For the text-containing cell, return its midpoint in (X, Y) coordinate format. 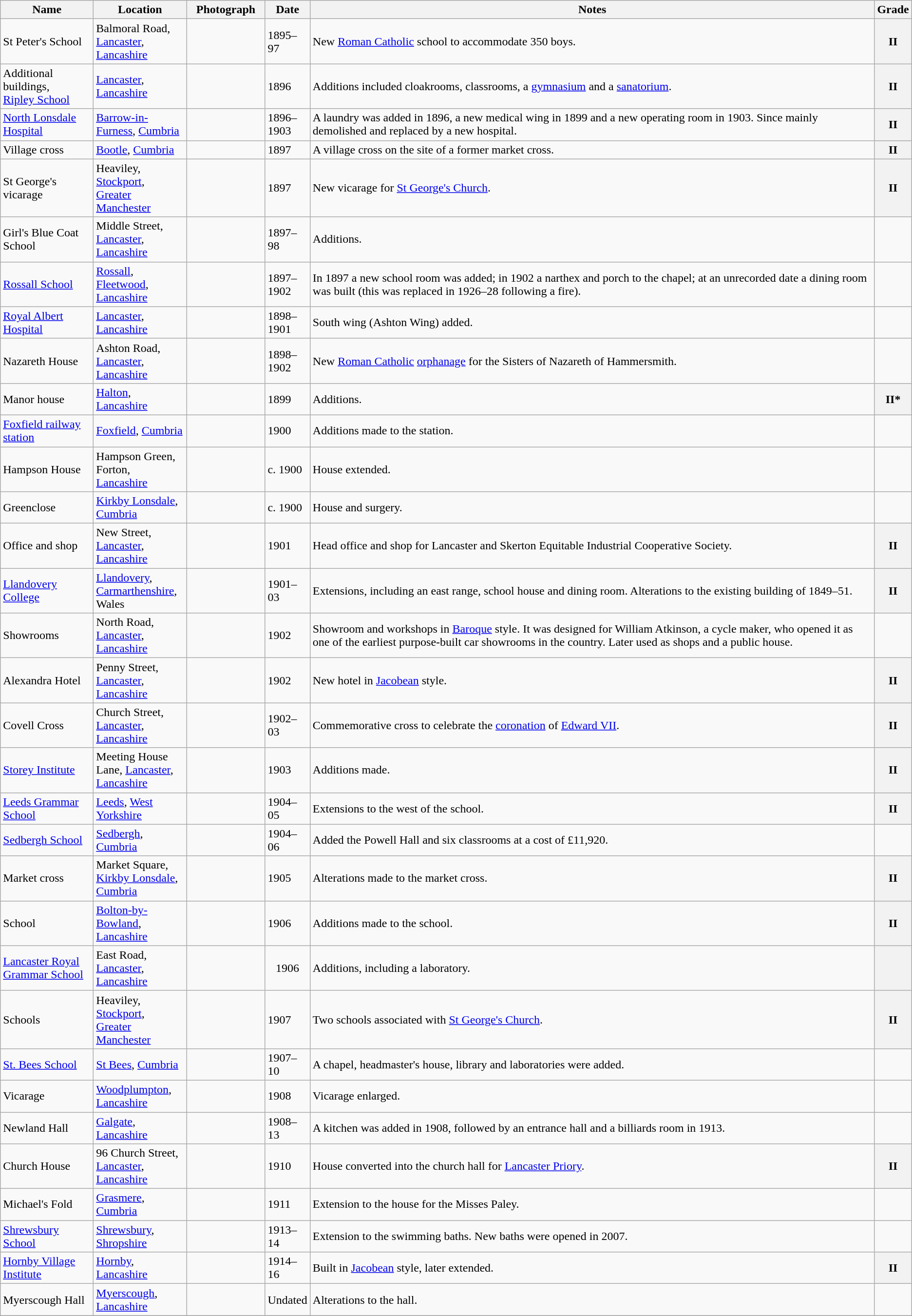
Halton, Lancashire (140, 399)
1908–13 (287, 1128)
Name (47, 10)
Meeting House Lane, Lancaster, Lancashire (140, 770)
Leeds, West Yorkshire (140, 808)
1901 (287, 546)
East Road, Lancaster, Lancashire (140, 968)
Storey Institute (47, 770)
North Lonsdale Hospital (47, 125)
Alterations to the hall. (592, 1299)
1911 (287, 1205)
Nazareth House (47, 361)
1914–16 (287, 1268)
1899 (287, 399)
Bootle, Cumbria (140, 150)
Vicarage enlarged. (592, 1096)
Foxfield, Cumbria (140, 431)
Lancaster Royal Grammar School (47, 968)
Showrooms (47, 636)
Alexandra Hotel (47, 680)
1900 (287, 431)
Llandovery College (47, 591)
Alterations made to the market cross. (592, 878)
St Peter's School (47, 41)
South wing (Ashton Wing) added. (592, 323)
Head office and shop for Lancaster and Skerton Equitable Industrial Cooperative Society. (592, 546)
Office and shop (47, 546)
Newland Hall (47, 1128)
Church House (47, 1166)
Additions made to the school. (592, 923)
Woodplumpton, Lancashire (140, 1096)
Grade (893, 10)
St George's vicarage (47, 188)
1908 (287, 1096)
A chapel, headmaster's house, library and laboratories were added. (592, 1064)
Market cross (47, 878)
Additions made to the station. (592, 431)
Additions included cloakrooms, classrooms, a gymnasium and a sanatorium. (592, 86)
Built in Jacobean style, later extended. (592, 1268)
Llandovery, Carmarthenshire, Wales (140, 591)
Michael's Fold (47, 1205)
Grasmere, Cumbria (140, 1205)
Hornby Village Institute (47, 1268)
Manor house (47, 399)
Greenclose (47, 508)
Barrow-in-Furness, Cumbria (140, 125)
1901–03 (287, 591)
New Roman Catholic school to accommodate 350 boys. (592, 41)
Village cross (47, 150)
1895–97 (287, 41)
Hornby, Lancashire (140, 1268)
Sedbergh, Cumbria (140, 840)
1913–14 (287, 1236)
Leeds Grammar School (47, 808)
New hotel in Jacobean style. (592, 680)
Penny Street, Lancaster, Lancashire (140, 680)
Market Square, Kirkby Lonsdale, Cumbria (140, 878)
Galgate, Lancashire (140, 1128)
A laundry was added in 1896, a new medical wing in 1899 and a new operating room in 1903. Since mainly demolished and replaced by a new hospital. (592, 125)
Two schools associated with St George's Church. (592, 1020)
Extensions to the west of the school. (592, 808)
House converted into the church hall for Lancaster Priory. (592, 1166)
Additions made. (592, 770)
Extensions, including an east range, school house and dining room. Alterations to the existing building of 1849–51. (592, 591)
Covell Cross (47, 725)
1910 (287, 1166)
Hampson Green, Forton, Lancashire (140, 469)
1896 (287, 86)
96 Church Street, Lancaster, Lancashire (140, 1166)
1898–1901 (287, 323)
Royal Albert Hospital (47, 323)
Vicarage (47, 1096)
Schools (47, 1020)
Sedbergh School (47, 840)
North Road, Lancaster, Lancashire (140, 636)
Church Street, Lancaster, Lancashire (140, 725)
1904–06 (287, 840)
1898–1902 (287, 361)
Extension to the swimming baths. New baths were opened in 2007. (592, 1236)
Commemorative cross to celebrate the coronation of Edward VII. (592, 725)
Additional buildings,Ripley School (47, 86)
St. Bees School (47, 1064)
1897–98 (287, 239)
1897–1902 (287, 284)
Myerscough Hall (47, 1299)
Photograph (226, 10)
Foxfield railway station (47, 431)
Undated (287, 1299)
Additions, including a laboratory. (592, 968)
Date (287, 10)
1907–10 (287, 1064)
Ashton Road, Lancaster, Lancashire (140, 361)
Hampson House (47, 469)
St Bees, Cumbria (140, 1064)
Location (140, 10)
New Roman Catholic orphanage for the Sisters of Nazareth of Hammersmith. (592, 361)
Girl's Blue Coat School (47, 239)
Balmoral Road, Lancaster, Lancashire (140, 41)
Shrewsbury School (47, 1236)
New vicarage for St George's Church. (592, 188)
House and surgery. (592, 508)
1902–03 (287, 725)
Bolton-by-Bowland, Lancashire (140, 923)
1896–1903 (287, 125)
II* (893, 399)
1905 (287, 878)
1907 (287, 1020)
House extended. (592, 469)
Notes (592, 10)
A village cross on the site of a former market cross. (592, 150)
Rossall School (47, 284)
Extension to the house for the Misses Paley. (592, 1205)
School (47, 923)
Rossall, Fleetwood, Lancashire (140, 284)
Shrewsbury, Shropshire (140, 1236)
New Street, Lancaster, Lancashire (140, 546)
Added the Powell Hall and six classrooms at a cost of £11,920. (592, 840)
Middle Street, Lancaster, Lancashire (140, 239)
1903 (287, 770)
A kitchen was added in 1908, followed by an entrance hall and a billiards room in 1913. (592, 1128)
1904–05 (287, 808)
Myerscough, Lancashire (140, 1299)
Kirkby Lonsdale, Cumbria (140, 508)
